Scan for the cell matching the given text and deliver its [X, Y] coordinate at center. 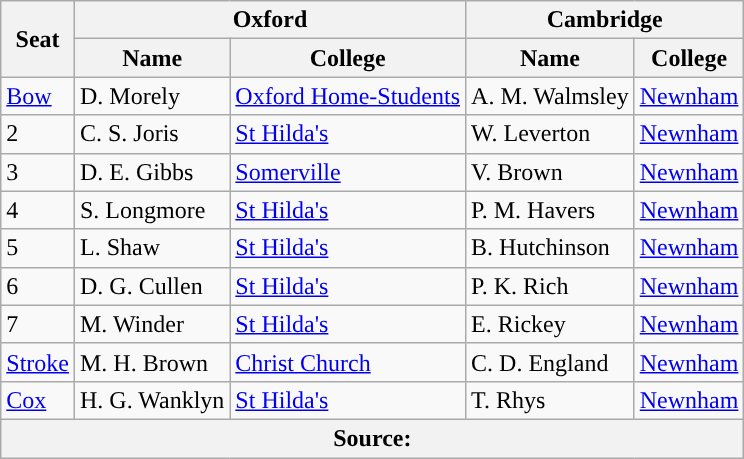
D. G. Cullen [152, 286]
Cox [38, 400]
D. E. Gibbs [152, 172]
Oxford [270, 20]
Somerville [348, 172]
C. S. Joris [152, 134]
6 [38, 286]
3 [38, 172]
A. M. Walmsley [550, 96]
H. G. Wanklyn [152, 400]
S. Longmore [152, 210]
V. Brown [550, 172]
Bow [38, 96]
2 [38, 134]
7 [38, 324]
C. D. England [550, 362]
4 [38, 210]
Cambridge [605, 20]
P. K. Rich [550, 286]
Seat [38, 39]
D. Morely [152, 96]
Source: [372, 438]
M. Winder [152, 324]
5 [38, 248]
T. Rhys [550, 400]
L. Shaw [152, 248]
Christ Church [348, 362]
B. Hutchinson [550, 248]
Stroke [38, 362]
W. Leverton [550, 134]
Oxford Home-Students [348, 96]
E. Rickey [550, 324]
P. M. Havers [550, 210]
M. H. Brown [152, 362]
